Capture the cell that displays the provided text and extract its [X, Y] central coordinate. 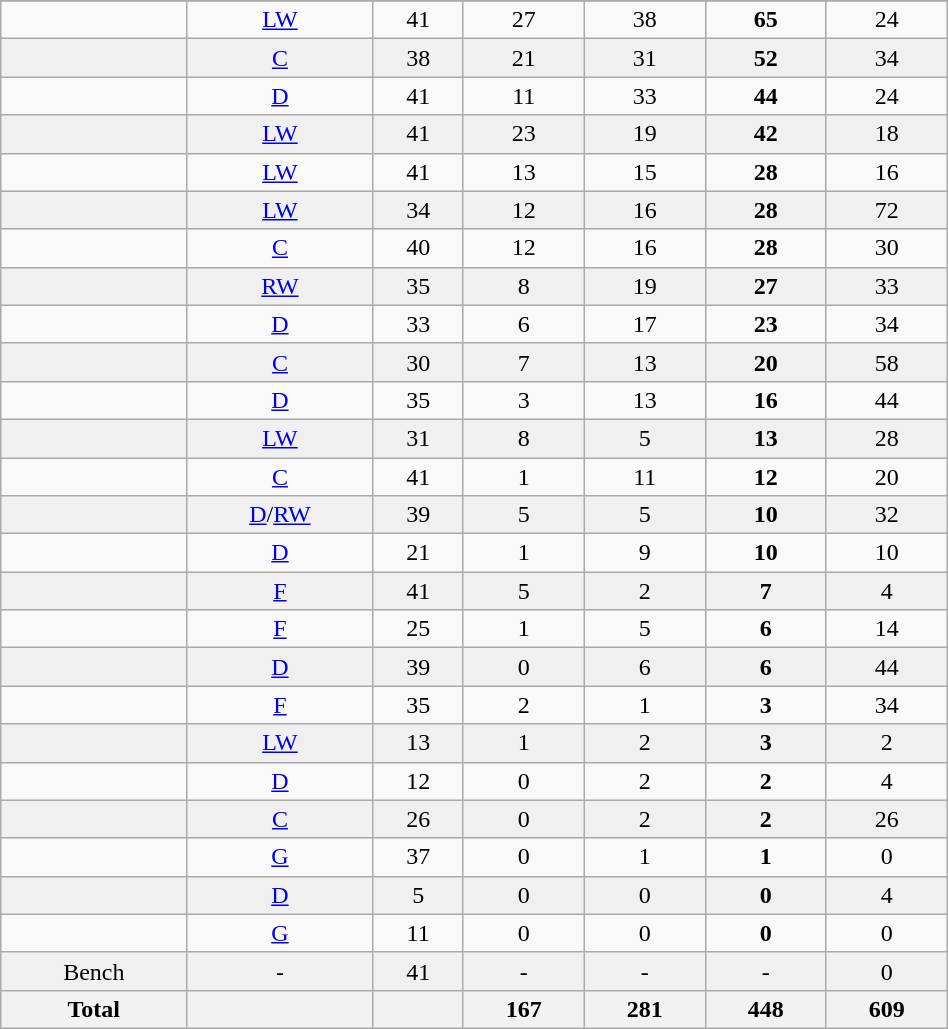
9 [644, 553]
17 [644, 324]
52 [766, 58]
40 [418, 248]
32 [886, 515]
Bench [94, 971]
15 [644, 172]
72 [886, 210]
448 [766, 1009]
25 [418, 629]
58 [886, 362]
Total [94, 1009]
RW [280, 286]
65 [766, 20]
37 [418, 857]
14 [886, 629]
281 [644, 1009]
18 [886, 134]
D/RW [280, 515]
167 [524, 1009]
42 [766, 134]
609 [886, 1009]
